Find where the given text appears and provide that cell's center as [x, y] coordinate. 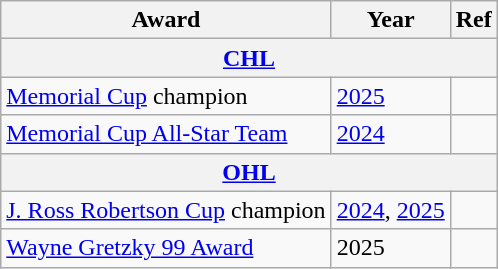
Award [166, 20]
Memorial Cup All-Star Team [166, 134]
2024 [390, 134]
Wayne Gretzky 99 Award [166, 248]
OHL [249, 172]
Ref [474, 20]
Year [390, 20]
Memorial Cup champion [166, 96]
2024, 2025 [390, 210]
CHL [249, 58]
J. Ross Robertson Cup champion [166, 210]
